Extract the (X, Y) coordinate from the center of the cell holding the provided text.  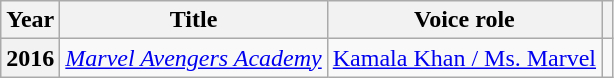
Year (30, 20)
Title (194, 20)
Kamala Khan / Ms. Marvel (464, 58)
Voice role (464, 20)
2016 (30, 58)
Marvel Avengers Academy (194, 58)
